Search for the cell housing the specified text and yield its (x, y) center coordinate. 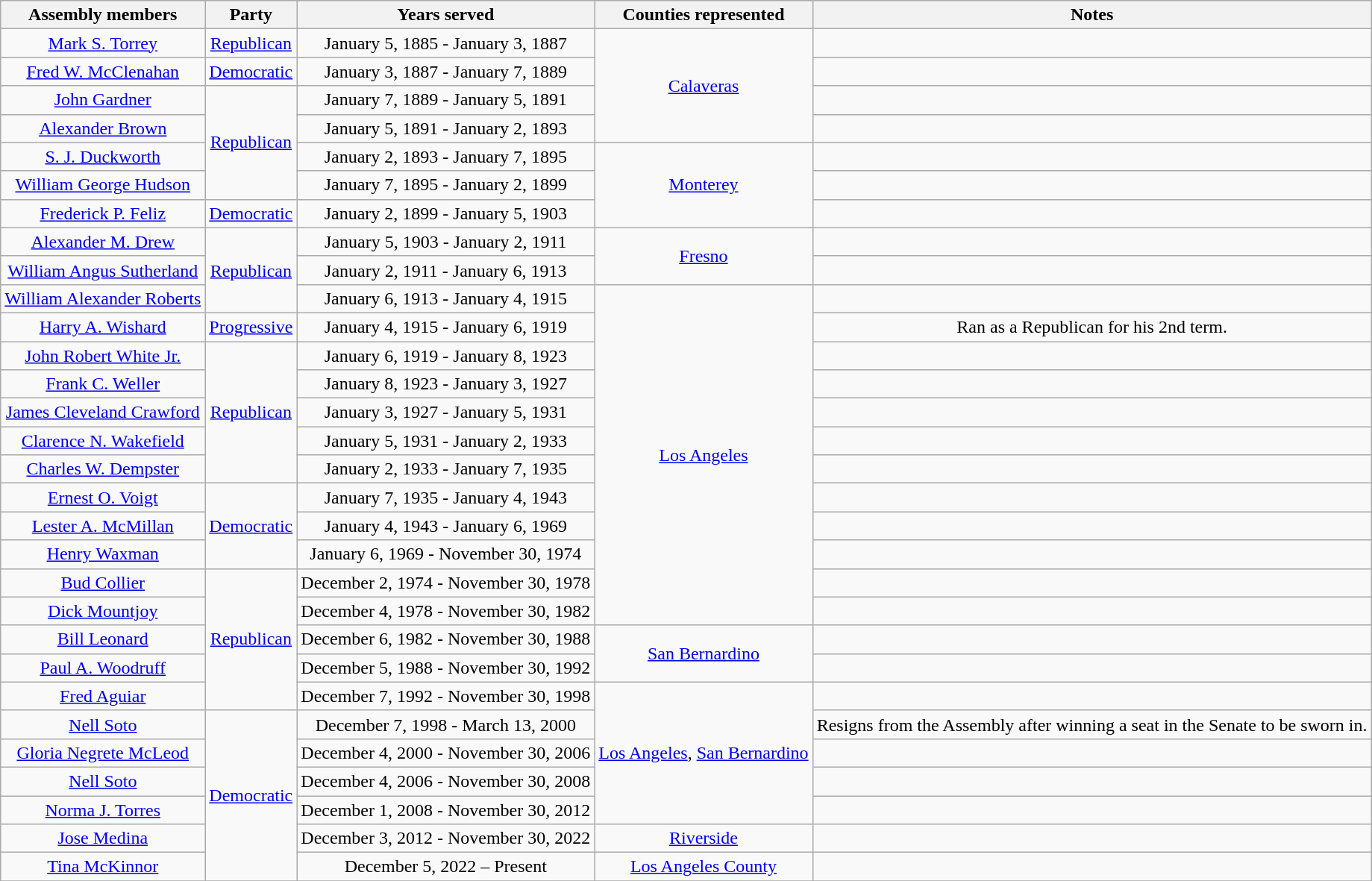
Notes (1092, 15)
December 4, 1978 - November 30, 1982 (446, 611)
January 8, 1923 - January 3, 1927 (446, 384)
January 4, 1915 - January 6, 1919 (446, 327)
December 6, 1982 - November 30, 1988 (446, 639)
Resigns from the Assembly after winning a seat in the Senate to be sworn in. (1092, 724)
December 5, 1988 - November 30, 1992 (446, 668)
January 6, 1913 - January 4, 1915 (446, 298)
Paul A. Woodruff (103, 668)
Counties represented (704, 15)
January 7, 1935 - January 4, 1943 (446, 498)
December 4, 2006 - November 30, 2008 (446, 781)
William George Hudson (103, 185)
Alexander Brown (103, 128)
Alexander M. Drew (103, 242)
Fred Aguiar (103, 696)
Bud Collier (103, 583)
Riverside (704, 838)
Dick Mountjoy (103, 611)
December 7, 1992 - November 30, 1998 (446, 696)
James Cleveland Crawford (103, 413)
December 5, 2022 – Present (446, 867)
January 7, 1895 - January 2, 1899 (446, 185)
S. J. Duckworth (103, 157)
December 1, 2008 - November 30, 2012 (446, 809)
January 6, 1919 - January 8, 1923 (446, 356)
Frank C. Weller (103, 384)
January 2, 1893 - January 7, 1895 (446, 157)
Fred W. McClenahan (103, 72)
Monterey (704, 185)
Years served (446, 15)
William Alexander Roberts (103, 298)
January 5, 1891 - January 2, 1893 (446, 128)
Ernest O. Voigt (103, 498)
Los Angeles, San Bernardino (704, 753)
Harry A. Wishard (103, 327)
January 2, 1911 - January 6, 1913 (446, 270)
January 4, 1943 - January 6, 1969 (446, 526)
Charles W. Dempster (103, 469)
Los Angeles (704, 455)
John Robert White Jr. (103, 356)
William Angus Sutherland (103, 270)
Fresno (704, 256)
Progressive (251, 327)
December 2, 1974 - November 30, 1978 (446, 583)
January 2, 1933 - January 7, 1935 (446, 469)
December 7, 1998 - March 13, 2000 (446, 724)
January 5, 1903 - January 2, 1911 (446, 242)
Gloria Negrete McLeod (103, 753)
Los Angeles County (704, 867)
Party (251, 15)
Bill Leonard (103, 639)
Assembly members (103, 15)
January 7, 1889 - January 5, 1891 (446, 100)
January 6, 1969 - November 30, 1974 (446, 554)
January 3, 1887 - January 7, 1889 (446, 72)
Clarence N. Wakefield (103, 441)
John Gardner (103, 100)
December 4, 2000 - November 30, 2006 (446, 753)
San Bernardino (704, 653)
Ran as a Republican for his 2nd term. (1092, 327)
Jose Medina (103, 838)
Norma J. Torres (103, 809)
Frederick P. Feliz (103, 213)
January 3, 1927 - January 5, 1931 (446, 413)
Henry Waxman (103, 554)
January 2, 1899 - January 5, 1903 (446, 213)
Mark S. Torrey (103, 43)
Calaveras (704, 86)
January 5, 1885 - January 3, 1887 (446, 43)
Tina McKinnor (103, 867)
December 3, 2012 - November 30, 2022 (446, 838)
January 5, 1931 - January 2, 1933 (446, 441)
Lester A. McMillan (103, 526)
